Locate the cell with the specified text and output its (X, Y) center coordinate. 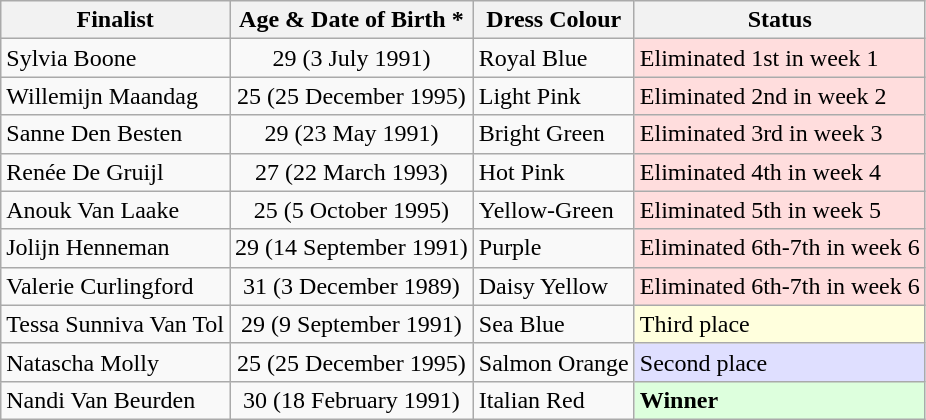
Renée De Gruijl (116, 172)
Sylvia Boone (116, 58)
Bright Green (554, 134)
29 (9 September 1991) (352, 324)
Finalist (116, 20)
Valerie Curlingford (116, 286)
25 (5 October 1995) (352, 210)
30 (18 February 1991) (352, 400)
Second place (780, 362)
29 (3 July 1991) (352, 58)
Purple (554, 248)
31 (3 December 1989) (352, 286)
Eliminated 4th in week 4 (780, 172)
Eliminated 1st in week 1 (780, 58)
Jolijn Henneman (116, 248)
Eliminated 5th in week 5 (780, 210)
Willemijn Maandag (116, 96)
Eliminated 2nd in week 2 (780, 96)
Nandi Van Beurden (116, 400)
27 (22 March 1993) (352, 172)
Age & Date of Birth * (352, 20)
Royal Blue (554, 58)
Eliminated 3rd in week 3 (780, 134)
Anouk Van Laake (116, 210)
Hot Pink (554, 172)
Sea Blue (554, 324)
29 (14 September 1991) (352, 248)
Tessa Sunniva Van Tol (116, 324)
Light Pink (554, 96)
Italian Red (554, 400)
Natascha Molly (116, 362)
Salmon Orange (554, 362)
Dress Colour (554, 20)
Yellow-Green (554, 210)
29 (23 May 1991) (352, 134)
Winner (780, 400)
Daisy Yellow (554, 286)
Sanne Den Besten (116, 134)
Third place (780, 324)
Status (780, 20)
